Capture the cell that displays the provided text and extract its [X, Y] central coordinate. 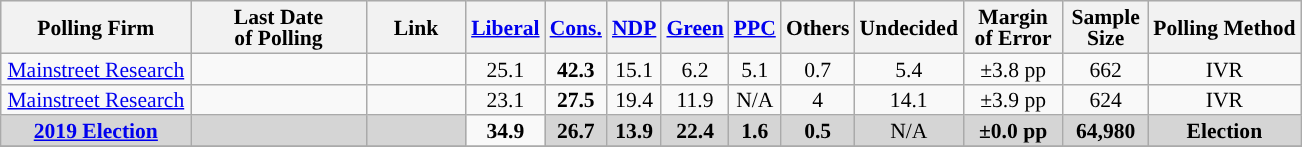
0.5 [818, 132]
Liberal [505, 27]
SampleSize [1106, 27]
±0.0 pp [1013, 132]
27.5 [576, 100]
2019 Election [96, 132]
15.1 [634, 68]
6.2 [694, 68]
5.4 [909, 68]
662 [1106, 68]
PPC [755, 27]
34.9 [505, 132]
42.3 [576, 68]
Polling Firm [96, 27]
NDP [634, 27]
Last Dateof Polling [278, 27]
13.9 [634, 132]
Green [694, 27]
Election [1224, 132]
Cons. [576, 27]
5.1 [755, 68]
±3.9 pp [1013, 100]
Marginof Error [1013, 27]
±3.8 pp [1013, 68]
22.4 [694, 132]
1.6 [755, 132]
25.1 [505, 68]
Others [818, 27]
Polling Method [1224, 27]
0.7 [818, 68]
26.7 [576, 132]
Undecided [909, 27]
4 [818, 100]
23.1 [505, 100]
11.9 [694, 100]
Link [416, 27]
19.4 [634, 100]
624 [1106, 100]
14.1 [909, 100]
64,980 [1106, 132]
